For the text-containing cell, return its midpoint in (x, y) coordinate format. 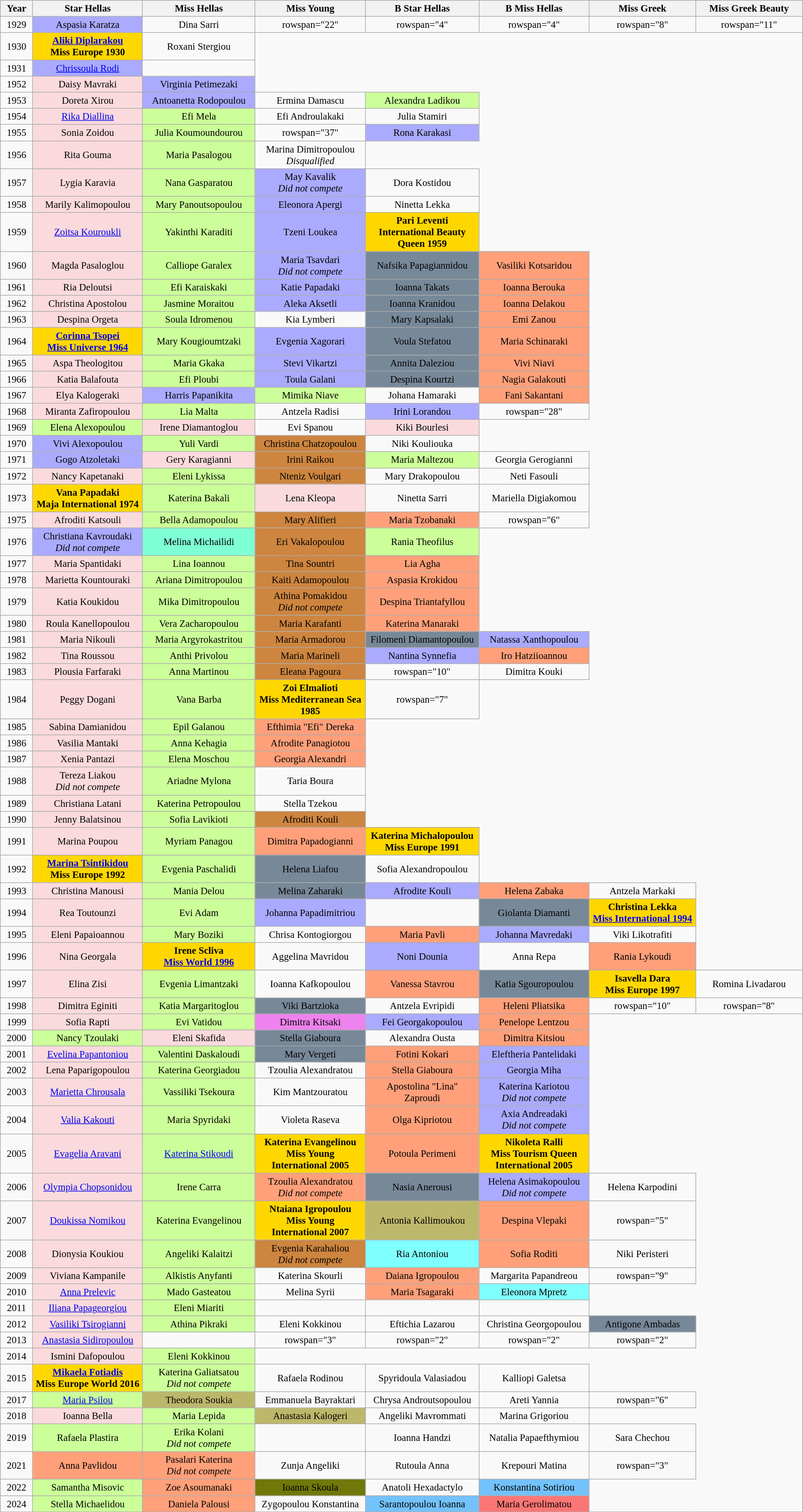
Ninetta Sarri (422, 498)
Aliki DiplarakouMiss Europe 1930 (87, 46)
Miss Greek (643, 9)
2000 (17, 1038)
1961 (17, 287)
Helena Liafou (310, 869)
Stevi Vikartzi (310, 363)
Vivi Niavi (534, 363)
Maria Lepida (199, 1416)
Olympia Chopsonidou (87, 1187)
Ria Deloutsi (87, 287)
1952 (17, 84)
1930 (17, 46)
1929 (17, 25)
Maria Armadorou (310, 640)
1959 (17, 232)
Sofia Roditi (534, 1254)
Miss Greek Beauty (749, 9)
Axia AndreadakiDid not compete (534, 1120)
Melina Zaharaki (310, 891)
Penelope Lentzou (534, 1022)
1953 (17, 101)
Johanna Papadimitriou (310, 913)
1975 (17, 520)
Maria Tzobanaki (422, 520)
2022 (17, 1488)
2004 (17, 1120)
Angeliki Mavrommati (422, 1416)
Ismini Dafopoulou (87, 1356)
Irene Carra (199, 1187)
1969 (17, 428)
Anna Kehagia (199, 743)
Dimitra Papadogianni (310, 841)
Aggelina Mavridou (310, 956)
Katerina GaliatsatouDid not compete (199, 1378)
Sofia Rapti (87, 1022)
2005 (17, 1153)
Chrysa Androutsopoulou (422, 1400)
Konstantina Sotiriou (534, 1488)
Maria Gerolimatou (534, 1504)
Antigone Ambadas (643, 1324)
1998 (17, 1006)
Nantina Synnefia (422, 656)
Calliope Garalex (199, 266)
Efi Ploubi (199, 380)
Ariadne Mylona (199, 781)
Mariella Digiakomou (534, 498)
Maria Tsagaraki (422, 1292)
Rea Toutounzi (87, 913)
Angeliki Kalaitzi (199, 1254)
Irini Raikou (310, 460)
2009 (17, 1276)
Areti Yannia (534, 1400)
Erika KolaniDid not compete (199, 1438)
Vana PapadakiMaja International 1974 (87, 498)
Dora Kostidou (422, 183)
Dina Sarri (199, 25)
Eleni Papaioannou (87, 934)
Sabina Damianidou (87, 727)
Sonia Zoidou (87, 133)
Despina Kourtzi (422, 380)
Alexandra Ladikou (422, 101)
1954 (17, 117)
Katia Margaritoglou (199, 1006)
Roxani Stergiou (199, 46)
Maria Spyridaki (199, 1120)
Dimitra Kitsiou (534, 1038)
1979 (17, 602)
Lia Agha (422, 564)
Elena Moschou (199, 760)
Katerina Stikoudi (199, 1153)
Irene Diamantoglou (199, 428)
2013 (17, 1340)
Afrodite Panagiotou (310, 743)
Mikaela FotiadisMiss Europe World 2016 (87, 1378)
Marina Grigoriou (534, 1416)
Helena Karpodini (643, 1187)
rowspan="22" (310, 25)
Yuli Vardi (199, 444)
2024 (17, 1504)
B Star Hellas (422, 9)
Katia Sgouropoulou (534, 984)
Nafsika Papagiannidou (422, 266)
Anastasia Sidiropoulou (87, 1340)
Evi Vatidou (199, 1022)
Theodora Soukia (199, 1400)
Maria Karafanti (310, 623)
Tina Sountri (310, 564)
Toula Galani (310, 380)
Sofia Lavikioti (199, 819)
Fei Georgakopoulou (422, 1022)
Rafaela Rodinou (310, 1378)
Kia Lymberi (310, 320)
1957 (17, 183)
Maria Schinaraki (534, 341)
Epil Galanou (199, 727)
1962 (17, 303)
Katerina KariotouDid not compete (534, 1093)
Katerina EvangelinouMiss Young International 2005 (310, 1153)
Kim Mantzouratou (310, 1093)
Irene SclivaMiss World 1996 (199, 956)
2021 (17, 1465)
Zunja Angeliki (310, 1465)
Julia Koumoundourou (199, 133)
Katerina MichalopoulouMiss Europe 1991 (422, 841)
Ioanna Handzi (422, 1438)
Dimitra Eginiti (87, 1006)
1931 (17, 69)
Eleni Lykissa (199, 476)
Ria Antoniou (422, 1254)
Pasalari KaterinaDid not compete (199, 1465)
Eleana Pagoura (310, 672)
Sara Chechou (643, 1438)
Mania Delou (199, 891)
Daniela Palousi (199, 1504)
Athina Pikraki (199, 1324)
Viki Bartzioka (310, 1006)
May KavalikDid not compete (310, 183)
Mado Gasteatou (199, 1292)
Annita Daleziou (422, 363)
Helena AsimakopoulouDid not compete (534, 1187)
1955 (17, 133)
Ioanna Takats (422, 287)
Anna Repa (534, 956)
2003 (17, 1093)
Myriam Panagou (199, 841)
1965 (17, 363)
Katia Balafouta (87, 380)
Jenny Balatsinou (87, 819)
Elya Kalogeraki (87, 395)
Lygia Karavia (87, 183)
Lia Malta (199, 412)
Nteniz Voulgari (310, 476)
Afroditi Kouli (310, 819)
2011 (17, 1308)
Jasmine Moraitou (199, 303)
Nana Gasparatou (199, 183)
Violeta Raseva (310, 1120)
Lena Paparigopoulou (87, 1070)
Maria Pavli (422, 934)
1967 (17, 395)
1973 (17, 498)
Xenia Pantazi (87, 760)
Eleftheria Pantelidaki (534, 1054)
rowspan="7" (422, 700)
Star Hellas (87, 9)
Tina Roussou (87, 656)
Zoitsa Kouroukli (87, 232)
Mary Drakopoulou (422, 476)
Evelina Papantoniou (87, 1054)
Katerina Evangelinou (199, 1220)
Samantha Misovic (87, 1488)
Peggy Dogani (87, 700)
1992 (17, 869)
Noni Dounia (422, 956)
1995 (17, 934)
Valia Kakouti (87, 1120)
Katerina Skourli (310, 1276)
Despina Triantafyllou (422, 602)
Anna Martinou (199, 672)
Krepouri Matina (534, 1465)
Marietta Kountouraki (87, 580)
rowspan="9" (643, 1276)
Antonia Kallimoukou (422, 1220)
Melina Syrii (310, 1292)
2015 (17, 1378)
Ioanna Kafkopoulou (310, 984)
Ermina Damascu (310, 101)
1971 (17, 460)
Mary Boziki (199, 934)
Christina Manousi (87, 891)
Evi Adam (199, 913)
Chrisa Kontogiorgou (310, 934)
Maria Spantidaki (87, 564)
Helena Zabaka (534, 891)
Natalia Papaefthymiou (534, 1438)
Stella Michaelidou (87, 1504)
Marina Poupou (87, 841)
Mimika Niave (310, 395)
Mary Kapsalaki (422, 320)
Eleonora Mpretz (534, 1292)
Christiana KavroudakiDid not compete (87, 542)
Lena Kleopa (310, 498)
Rutoula Anna (422, 1465)
Nagia Galakouti (534, 380)
Margarita Papandreou (534, 1276)
Virginia Petimezaki (199, 84)
Iliana Papageorgiou (87, 1308)
1960 (17, 266)
Maria Maltezou (422, 460)
Katerina Bakali (199, 498)
rowspan="11" (749, 25)
Doreta Xirou (87, 101)
Olga Kipriotou (422, 1120)
Neti Fasouli (534, 476)
1991 (17, 841)
Valentini Daskaloudi (199, 1054)
Plousia Farfaraki (87, 672)
1980 (17, 623)
Vivi Alexopoulou (87, 444)
Maria Argyrokastritou (199, 640)
2006 (17, 1187)
Marina TsintikidouMiss Europe 1992 (87, 869)
rowspan="5" (643, 1220)
Antzela Markaki (643, 891)
1972 (17, 476)
1970 (17, 444)
Stella Tzekou (310, 803)
Christiana Latani (87, 803)
Johanna Mavredaki (534, 934)
Year (17, 9)
Melina Michailidi (199, 542)
Gogo Atzoletaki (87, 460)
Rafaela Plastira (87, 1438)
Evgenia Limantzaki (199, 984)
1988 (17, 781)
Efi Karaiskaki (199, 287)
2017 (17, 1400)
Roula Kanellopoulou (87, 623)
Rona Karakasi (422, 133)
Vassiliki Tsekoura (199, 1093)
Vasiliki Tsirogianni (87, 1324)
Natassa Xanthopoulou (534, 640)
Marina DimitropoulouDisqualified (310, 155)
Chrissoula Rodi (87, 69)
Eleni Miariti (199, 1308)
1964 (17, 341)
Dionysia Koukiou (87, 1254)
Harris Papanikita (199, 395)
Giolanta Diamanti (534, 913)
Katia Koukidou (87, 602)
Voula Stefatou (422, 341)
Maria TsavdariDid not compete (310, 266)
Maria Gkaka (199, 363)
Ioanna Berouka (534, 287)
1993 (17, 891)
Eleni Skafida (199, 1038)
Daisy Mavraki (87, 84)
Rika Diallina (87, 117)
Gery Karagianni (199, 460)
Antoanetta Rodopoulou (199, 101)
Despina Orgeta (87, 320)
Ninetta Lekka (422, 204)
Ioanna Skoula (310, 1488)
Spyridoula Valasiadou (422, 1378)
Daiana Igropoulou (422, 1276)
1996 (17, 956)
Heleni Pliatsika (534, 1006)
2019 (17, 1438)
Evgenia KarahaliouDid not compete (310, 1254)
1984 (17, 700)
2018 (17, 1416)
Efthimia "Efi" Dereka (310, 727)
Vanessa Stavrou (422, 984)
Filomeni Diamantopoulou (422, 640)
Sofia Alexandropoulou (422, 869)
Nasia Anerousi (422, 1187)
Irini Lorandou (422, 412)
Taria Boura (310, 781)
Christina Chatzopoulou (310, 444)
1990 (17, 819)
Kaiti Adamopoulou (310, 580)
2007 (17, 1220)
1958 (17, 204)
2012 (17, 1324)
Fani Sakantani (534, 395)
Evgenia Xagorari (310, 341)
Tzeni Loukea (310, 232)
Fotini Kokari (422, 1054)
Ioanna Bella (87, 1416)
Katerina Georgiadou (199, 1070)
Maria Pasalogou (199, 155)
Tzoulia AlexandratouDid not compete (310, 1187)
Anthi Privolou (199, 656)
Elina Zisi (87, 984)
Athina PomakidouDid not compete (310, 602)
Iro Hatziioannou (534, 656)
Kiki Bourlesi (422, 428)
2014 (17, 1356)
Niki Peristeri (643, 1254)
Vasilia Mantaki (87, 743)
Efi Androulakaki (310, 117)
Eleonora Apergi (310, 204)
Ntaiana IgropoulouMiss Young International 2007 (310, 1220)
Isavella DaraMiss Europe 1997 (643, 984)
Efi Mela (199, 117)
Zoe Asoumanaki (199, 1488)
Viki Likotrafiti (643, 934)
1994 (17, 913)
Afroditi Katsouli (87, 520)
Potoula Perimeni (422, 1153)
Miss Hellas (199, 9)
Anatoli Hexadactylo (422, 1488)
Viviana Kampanile (87, 1276)
Niki Kouliouka (422, 444)
Dimitra Kouki (534, 672)
Miss Young (310, 9)
Bella Adamopoulou (199, 520)
Tzoulia Alexandratou (310, 1070)
Georgia Alexandri (310, 760)
Vana Barba (199, 700)
Johana Hamaraki (422, 395)
Miranta Zafiropoulou (87, 412)
Emmanuela Bayraktari (310, 1400)
Aspasia Krokidou (422, 580)
Ariana Dimitropoulou (199, 580)
1999 (17, 1022)
Sarantopoulou Ioanna (422, 1504)
rowspan="28" (534, 412)
Vasiliki Kotsaridou (534, 266)
Mary Kougioumtzaki (199, 341)
Eri Vakalopoulou (310, 542)
Antzela Evripidi (422, 1006)
Rania Lykoudi (643, 956)
Georgia Gerogianni (534, 460)
Despina Vlepaki (534, 1220)
Aspa Theologitou (87, 363)
Mary Panoutsopoulou (199, 204)
1956 (17, 155)
Yakinthi Karaditi (199, 232)
Evi Spanou (310, 428)
Pari LeventiInternational Beauty Queen 1959 (422, 232)
Vera Zacharopoulou (199, 623)
Rania Theofilus (422, 542)
1976 (17, 542)
Marily Kalimopoulou (87, 204)
Evagelia Aravani (87, 1153)
Alexandra Ousta (422, 1038)
1985 (17, 727)
2001 (17, 1054)
Anna Prelevic (87, 1292)
Kalliopi Galetsa (534, 1378)
2010 (17, 1292)
Elena Alexopoulou (87, 428)
B Miss Hellas (534, 9)
Rita Gouma (87, 155)
Maria Nikouli (87, 640)
Magda Pasaloglou (87, 266)
Christina LekkaMiss International 1994 (643, 913)
Maria Psilou (87, 1400)
Mary Alifieri (310, 520)
Ioanna Delakou (534, 303)
Ioanna Kranidou (422, 303)
1978 (17, 580)
1981 (17, 640)
Doukissa Nomikou (87, 1220)
Corinna TsopeiMiss Universe 1964 (87, 341)
Soula Idromenou (199, 320)
Zygopoulou Konstantina (310, 1504)
Alkistis Anyfanti (199, 1276)
Antzela Radisi (310, 412)
Nancy Kapetanaki (87, 476)
1977 (17, 564)
1987 (17, 760)
Mary Vergeti (310, 1054)
Julia Stamiri (422, 117)
Dimitra Kitsaki (310, 1022)
Aspasia Karatza (87, 25)
1968 (17, 412)
Christina Georgopoulou (534, 1324)
1983 (17, 672)
Katerina Petropoulou (199, 803)
1966 (17, 380)
2008 (17, 1254)
1963 (17, 320)
Afrodite Kouli (422, 891)
Marietta Chrousala (87, 1093)
Georgia Miha (534, 1070)
Emi Zanou (534, 320)
Mika Dimitropoulou (199, 602)
Evgenia Paschalidi (199, 869)
2002 (17, 1070)
Maria Marineli (310, 656)
Eftichia Lazarou (422, 1324)
Katie Papadaki (310, 287)
Tereza LiakouDid not compete (87, 781)
1986 (17, 743)
Nikoleta RalliMiss Tourism Queen International 2005 (534, 1153)
Nancy Tzoulaki (87, 1038)
Anastasia Kalogeri (310, 1416)
Anna Pavlidou (87, 1465)
Nina Georgala (87, 956)
Lina Ioannou (199, 564)
1982 (17, 656)
rowspan="37" (310, 133)
1989 (17, 803)
Zoi ElmaliotiMiss Mediterranean Sea 1985 (310, 700)
Romina Livadarou (749, 984)
1997 (17, 984)
Katerina Manaraki (422, 623)
Apostolina "Lina" Zaproudi (422, 1093)
Christina Apostolou (87, 303)
Aleka Aksetli (310, 303)
